For the text-containing cell, return its midpoint in [x, y] coordinate format. 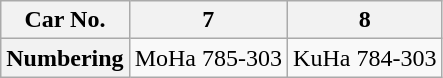
8 [365, 20]
MoHa 785-303 [208, 58]
Car No. [65, 20]
KuHa 784-303 [365, 58]
Numbering [65, 58]
7 [208, 20]
